Identify which cell holds the provided text, then report its [X, Y] central coordinate. 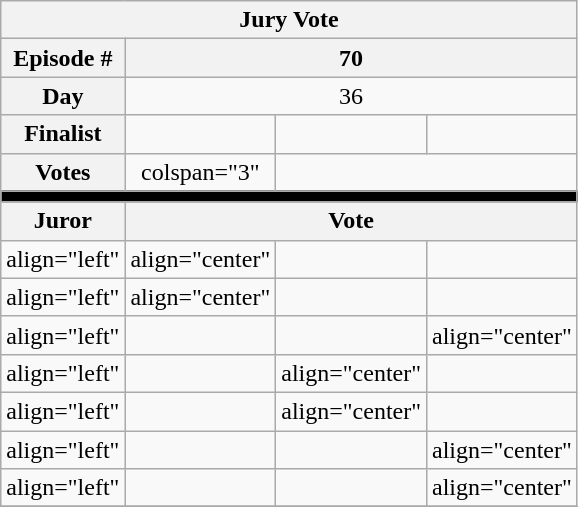
Finalist [63, 134]
Vote [351, 221]
Day [63, 96]
70 [351, 58]
36 [351, 96]
Juror [63, 221]
Jury Vote [290, 20]
Votes [63, 172]
Episode # [63, 58]
colspan="3" [200, 172]
